Find where the given text appears and provide that cell's center as (X, Y) coordinate. 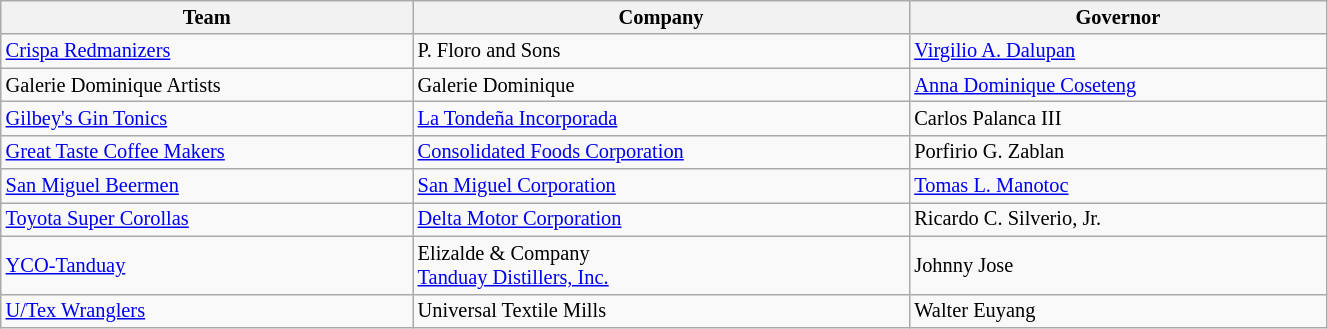
YCO-Tanduay (207, 265)
Delta Motor Corporation (662, 219)
Company (662, 17)
Team (207, 17)
U/Tex Wranglers (207, 311)
Virgilio A. Dalupan (1118, 51)
Ricardo C. Silverio, Jr. (1118, 219)
Walter Euyang (1118, 311)
Universal Textile Mills (662, 311)
Crispa Redmanizers (207, 51)
Great Taste Coffee Makers (207, 152)
San Miguel Corporation (662, 186)
Johnny Jose (1118, 265)
Gilbey's Gin Tonics (207, 118)
Tomas L. Manotoc (1118, 186)
Anna Dominique Coseteng (1118, 85)
Galerie Dominique Artists (207, 85)
Consolidated Foods Corporation (662, 152)
Governor (1118, 17)
P. Floro and Sons (662, 51)
La Tondeña Incorporada (662, 118)
Elizalde & Company Tanduay Distillers, Inc. (662, 265)
Porfirio G. Zablan (1118, 152)
Toyota Super Corollas (207, 219)
San Miguel Beermen (207, 186)
Galerie Dominique (662, 85)
Carlos Palanca III (1118, 118)
